Return the (x, y) coordinate for the center point of the cell that contains the specified text.  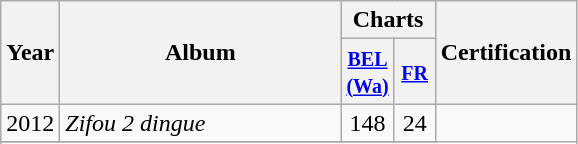
Charts (388, 20)
BEL (Wa) (368, 72)
24 (414, 123)
FR (414, 72)
148 (368, 123)
Zifou 2 dingue (200, 123)
Album (200, 52)
2012 (30, 123)
Year (30, 52)
Certification (506, 52)
